Identify which cell holds the provided text, then report its (x, y) central coordinate. 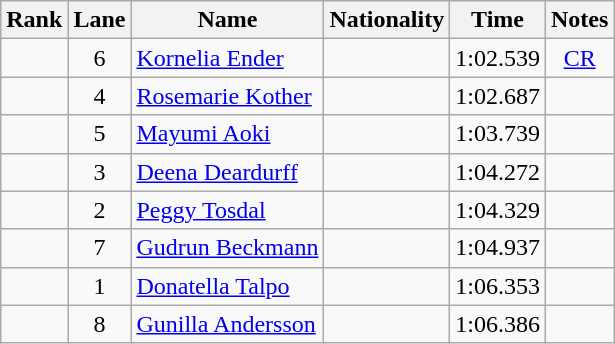
1:03.739 (498, 134)
Mayumi Aoki (228, 134)
8 (100, 324)
3 (100, 172)
5 (100, 134)
7 (100, 248)
1:02.539 (498, 58)
1:02.687 (498, 96)
Deena Deardurff (228, 172)
Gunilla Andersson (228, 324)
Rosemarie Kother (228, 96)
1:04.272 (498, 172)
1:04.937 (498, 248)
Lane (100, 20)
1:06.386 (498, 324)
1 (100, 286)
Name (228, 20)
Donatella Talpo (228, 286)
4 (100, 96)
6 (100, 58)
Gudrun Beckmann (228, 248)
Nationality (387, 20)
Rank (34, 20)
Kornelia Ender (228, 58)
Peggy Tosdal (228, 210)
Notes (579, 20)
1:04.329 (498, 210)
2 (100, 210)
CR (579, 58)
Time (498, 20)
1:06.353 (498, 286)
